Provide the (X, Y) coordinate of the cell's center where the given text is located.  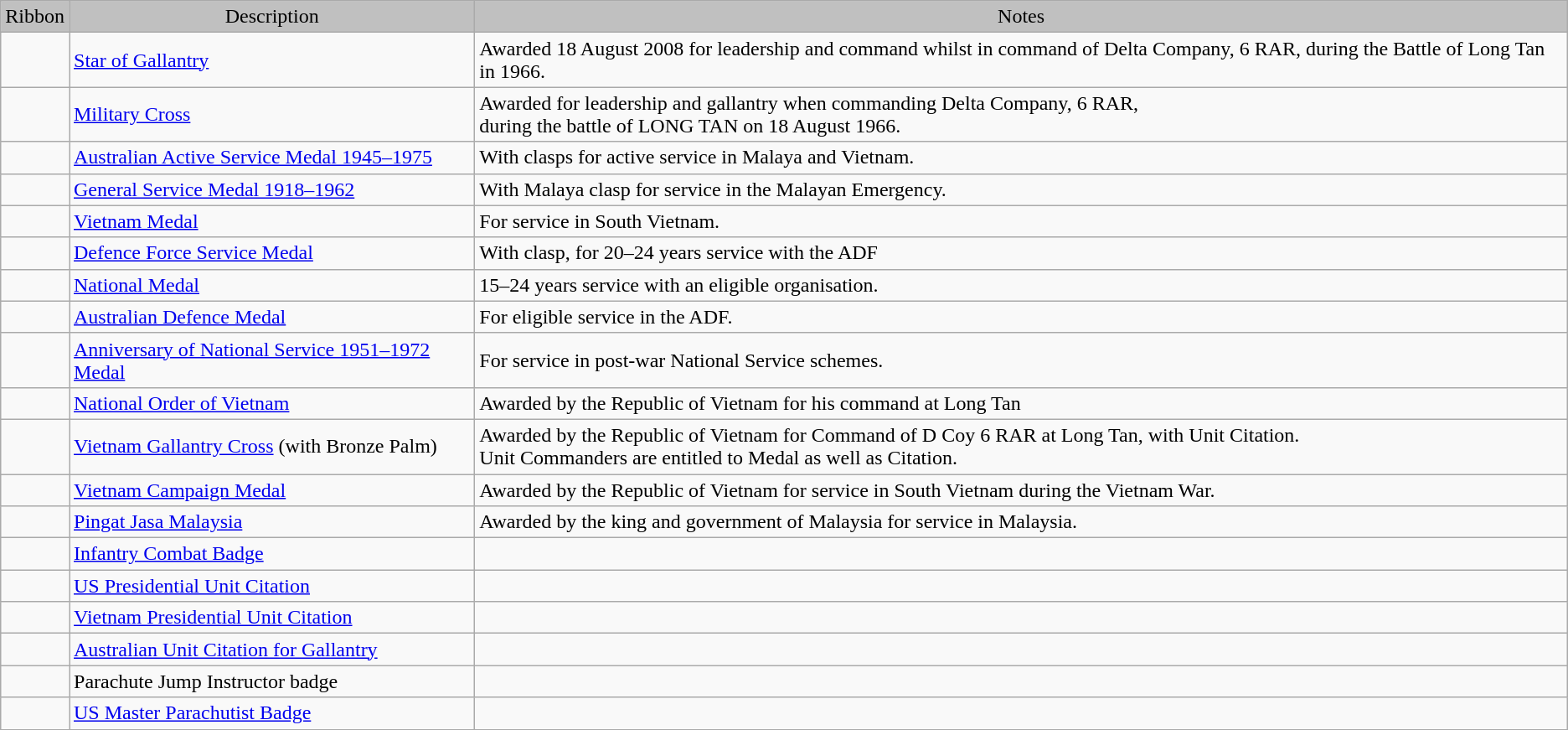
National Medal (271, 285)
Australian Active Service Medal 1945–1975 (271, 158)
National Order of Vietnam (271, 403)
Awarded for leadership and gallantry when commanding Delta Company, 6 RAR,during the battle of LONG TAN on 18 August 1966. (1021, 114)
Defence Force Service Medal (271, 253)
Infantry Combat Badge (271, 554)
Vietnam Campaign Medal (271, 490)
For eligible service in the ADF. (1021, 317)
Anniversary of National Service 1951–1972 Medal (271, 360)
For service in South Vietnam. (1021, 221)
Description (271, 17)
Awarded 18 August 2008 for leadership and command whilst in command of Delta Company, 6 RAR, during the Battle of Long Tan in 1966. (1021, 60)
Awarded by the king and government of Malaysia for service in Malaysia. (1021, 522)
Star of Gallantry (271, 60)
15–24 years service with an eligible organisation. (1021, 285)
With clasps for active service in Malaya and Vietnam. (1021, 158)
Ribbon (35, 17)
US Presidential Unit Citation (271, 586)
With clasp, for 20–24 years service with the ADF (1021, 253)
US Master Parachutist Badge (271, 713)
Vietnam Gallantry Cross (with Bronze Palm) (271, 446)
Pingat Jasa Malaysia (271, 522)
With Malaya clasp for service in the Malayan Emergency. (1021, 189)
For service in post-war National Service schemes. (1021, 360)
Australian Defence Medal (271, 317)
Notes (1021, 17)
Awarded by the Republic of Vietnam for service in South Vietnam during the Vietnam War. (1021, 490)
General Service Medal 1918–1962 (271, 189)
Parachute Jump Instructor badge (271, 681)
Military Cross (271, 114)
Vietnam Medal (271, 221)
Australian Unit Citation for Gallantry (271, 650)
Vietnam Presidential Unit Citation (271, 618)
Awarded by the Republic of Vietnam for his command at Long Tan (1021, 403)
